Pinpoint the cell where the given text exists, returning its [X, Y] midpoint coordinate. 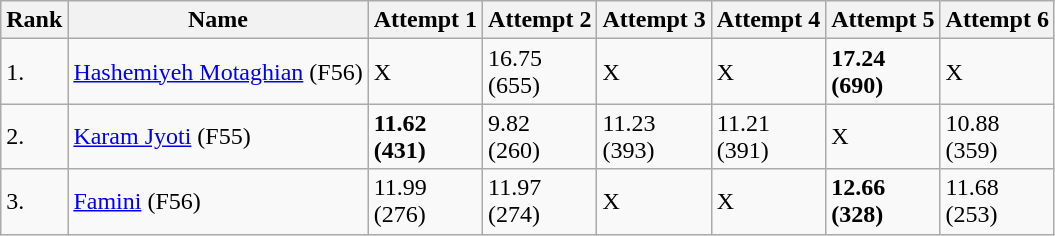
Attempt 1 [425, 20]
17.24(690) [883, 72]
10.88(359) [997, 136]
Attempt 5 [883, 20]
9.82(260) [540, 136]
12.66(328) [883, 202]
Attempt 2 [540, 20]
11.68(253) [997, 202]
1. [34, 72]
Attempt 4 [768, 20]
Name [218, 20]
11.21(391) [768, 136]
Hashemiyeh Motaghian (F56) [218, 72]
Karam Jyoti (F55) [218, 136]
11.99(276) [425, 202]
Attempt 3 [654, 20]
2. [34, 136]
Rank [34, 20]
11.23(393) [654, 136]
3. [34, 202]
Attempt 6 [997, 20]
11.62(431) [425, 136]
11.97(274) [540, 202]
16.75(655) [540, 72]
Famini (F56) [218, 202]
